Return the [X, Y] coordinate for the center point of the cell that contains the specified text.  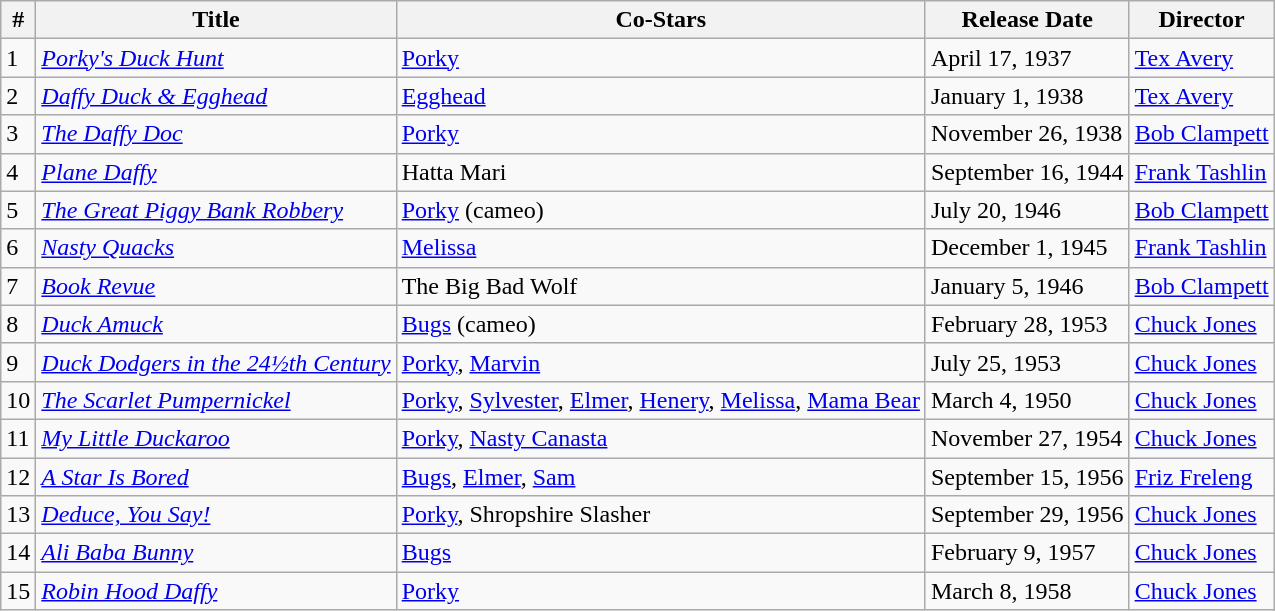
Porky's Duck Hunt [216, 58]
Release Date [1027, 20]
The Big Bad Wolf [660, 286]
Egghead [660, 96]
January 1, 1938 [1027, 96]
15 [18, 591]
November 26, 1938 [1027, 134]
March 8, 1958 [1027, 591]
13 [18, 515]
The Great Piggy Bank Robbery [216, 210]
September 29, 1956 [1027, 515]
Bugs, Elmer, Sam [660, 477]
July 20, 1946 [1027, 210]
Nasty Quacks [216, 248]
January 5, 1946 [1027, 286]
March 4, 1950 [1027, 400]
14 [18, 553]
December 1, 1945 [1027, 248]
4 [18, 172]
3 [18, 134]
Melissa [660, 248]
A Star Is Bored [216, 477]
8 [18, 324]
Bugs (cameo) [660, 324]
2 [18, 96]
Porky, Sylvester, Elmer, Henery, Melissa, Mama Bear [660, 400]
Title [216, 20]
September 16, 1944 [1027, 172]
9 [18, 362]
Plane Daffy [216, 172]
April 17, 1937 [1027, 58]
November 27, 1954 [1027, 438]
February 28, 1953 [1027, 324]
Ali Baba Bunny [216, 553]
11 [18, 438]
Duck Amuck [216, 324]
Porky, Marvin [660, 362]
Co-Stars [660, 20]
Porky (cameo) [660, 210]
12 [18, 477]
My Little Duckaroo [216, 438]
Porky, Shropshire Slasher [660, 515]
Bugs [660, 553]
Deduce, You Say! [216, 515]
Director [1202, 20]
The Scarlet Pumpernickel [216, 400]
Porky, Nasty Canasta [660, 438]
# [18, 20]
Book Revue [216, 286]
The Daffy Doc [216, 134]
Friz Freleng [1202, 477]
September 15, 1956 [1027, 477]
Duck Dodgers in the 24½th Century [216, 362]
February 9, 1957 [1027, 553]
Robin Hood Daffy [216, 591]
1 [18, 58]
6 [18, 248]
Daffy Duck & Egghead [216, 96]
5 [18, 210]
10 [18, 400]
7 [18, 286]
Hatta Mari [660, 172]
July 25, 1953 [1027, 362]
